From the cell containing the given text, extract its center point as (x, y) coordinate. 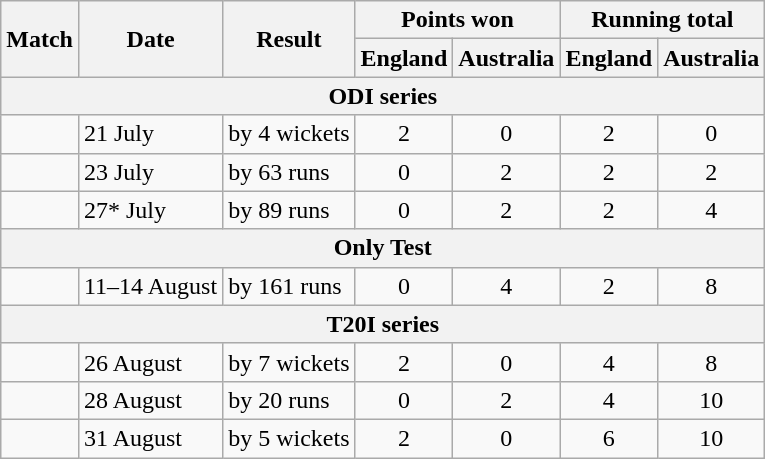
26 August (150, 362)
by 20 runs (289, 400)
Date (150, 39)
Points won (458, 20)
6 (609, 438)
27* July (150, 210)
by 5 wickets (289, 438)
21 July (150, 134)
23 July (150, 172)
28 August (150, 400)
by 7 wickets (289, 362)
Only Test (383, 248)
T20I series (383, 324)
Running total (662, 20)
31 August (150, 438)
by 4 wickets (289, 134)
by 161 runs (289, 286)
ODI series (383, 96)
by 63 runs (289, 172)
by 89 runs (289, 210)
Result (289, 39)
11–14 August (150, 286)
Match (40, 39)
